For the text-containing cell, return its midpoint in (x, y) coordinate format. 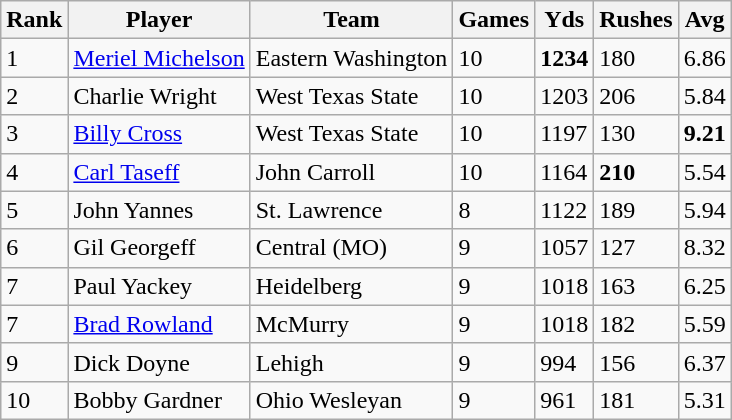
6.37 (704, 362)
Eastern Washington (352, 58)
127 (636, 248)
182 (636, 324)
Games (494, 20)
Heidelberg (352, 286)
163 (636, 286)
Charlie Wright (159, 96)
Yds (564, 20)
St. Lawrence (352, 210)
189 (636, 210)
2 (34, 96)
210 (636, 172)
1057 (564, 248)
5.94 (704, 210)
9.21 (704, 134)
1164 (564, 172)
130 (636, 134)
Carl Taseff (159, 172)
8 (494, 210)
Avg (704, 20)
Bobby Gardner (159, 400)
156 (636, 362)
Brad Rowland (159, 324)
John Carroll (352, 172)
Player (159, 20)
1 (34, 58)
4 (34, 172)
McMurry (352, 324)
1197 (564, 134)
5 (34, 210)
Billy Cross (159, 134)
Paul Yackey (159, 286)
206 (636, 96)
961 (564, 400)
8.32 (704, 248)
6 (34, 248)
Ohio Wesleyan (352, 400)
Team (352, 20)
181 (636, 400)
6.25 (704, 286)
Rushes (636, 20)
1234 (564, 58)
5.31 (704, 400)
Rank (34, 20)
6.86 (704, 58)
Gil Georgeff (159, 248)
John Yannes (159, 210)
5.84 (704, 96)
Central (MO) (352, 248)
Meriel Michelson (159, 58)
3 (34, 134)
1122 (564, 210)
180 (636, 58)
5.59 (704, 324)
Lehigh (352, 362)
Dick Doyne (159, 362)
994 (564, 362)
5.54 (704, 172)
1203 (564, 96)
